Capture the cell that displays the provided text and extract its (x, y) central coordinate. 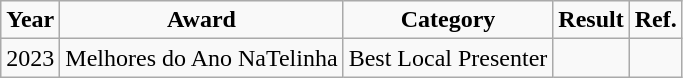
Best Local Presenter (448, 58)
Year (30, 20)
Result (591, 20)
Ref. (656, 20)
Category (448, 20)
Melhores do Ano NaTelinha (202, 58)
Award (202, 20)
2023 (30, 58)
